Extract the [X, Y] coordinate from the center of the cell holding the provided text.  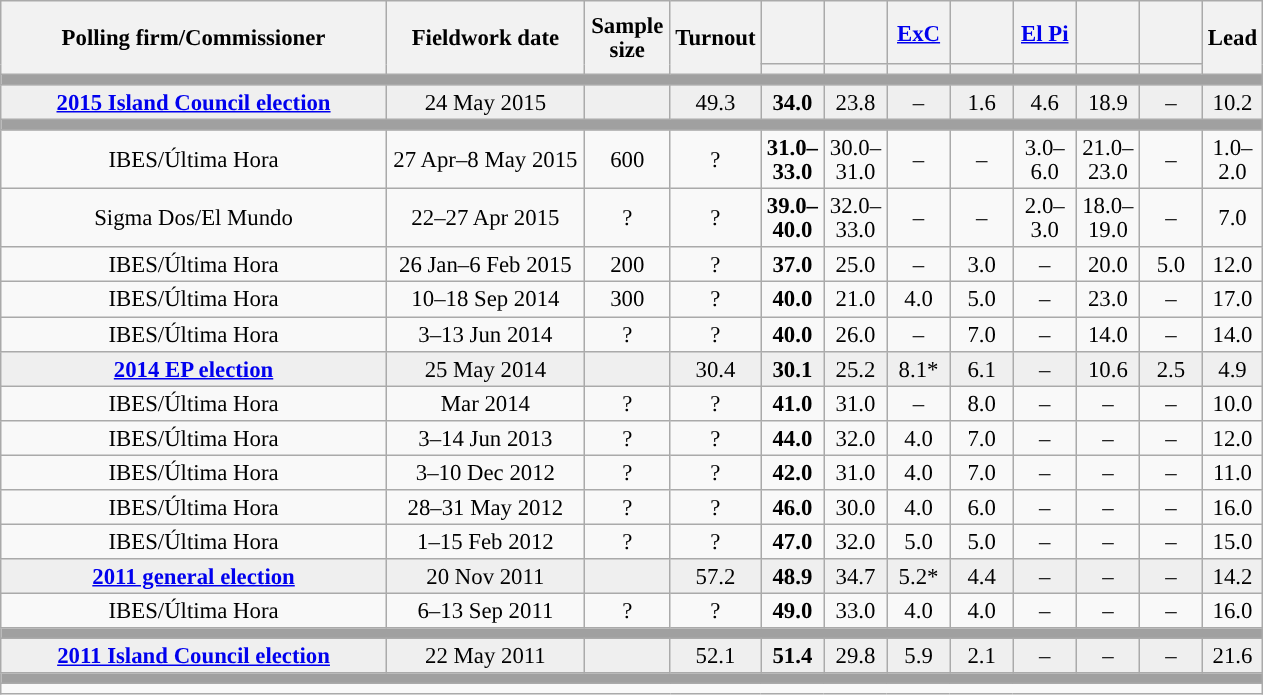
44.0 [792, 438]
30.4 [716, 368]
23.0 [1108, 300]
3–14 Jun 2013 [485, 438]
15.0 [1232, 542]
25.0 [856, 266]
51.4 [792, 656]
18.0–19.0 [1108, 218]
Mar 2014 [485, 404]
17.0 [1232, 300]
33.0 [856, 610]
34.7 [856, 576]
23.8 [856, 102]
41.0 [792, 404]
Fieldwork date [485, 38]
8.0 [982, 404]
49.0 [792, 610]
2.5 [1170, 368]
Polling firm/Commissioner [194, 38]
18.9 [1108, 102]
25.2 [856, 368]
28–31 May 2012 [485, 508]
11.0 [1232, 472]
3.0 [982, 266]
6.0 [982, 508]
52.1 [716, 656]
200 [627, 266]
2.0–3.0 [1044, 218]
1–15 Feb 2012 [485, 542]
6–13 Sep 2011 [485, 610]
47.0 [792, 542]
4.6 [1044, 102]
20 Nov 2011 [485, 576]
Sample size [627, 38]
30.0 [856, 508]
1.0–2.0 [1232, 160]
Sigma Dos/El Mundo [194, 218]
8.1* [918, 368]
32.0–33.0 [856, 218]
26.0 [856, 334]
57.2 [716, 576]
1.6 [982, 102]
El Pi [1044, 32]
10.6 [1108, 368]
6.1 [982, 368]
10–18 Sep 2014 [485, 300]
ExC [918, 32]
46.0 [792, 508]
26 Jan–6 Feb 2015 [485, 266]
20.0 [1108, 266]
22 May 2011 [485, 656]
14.2 [1232, 576]
600 [627, 160]
5.9 [918, 656]
10.2 [1232, 102]
34.0 [792, 102]
21.0–23.0 [1108, 160]
10.0 [1232, 404]
48.9 [792, 576]
24 May 2015 [485, 102]
37.0 [792, 266]
4.9 [1232, 368]
2.1 [982, 656]
3.0–6.0 [1044, 160]
27 Apr–8 May 2015 [485, 160]
30.1 [792, 368]
21.0 [856, 300]
3–10 Dec 2012 [485, 472]
300 [627, 300]
25 May 2014 [485, 368]
42.0 [792, 472]
2014 EP election [194, 368]
21.6 [1232, 656]
49.3 [716, 102]
Lead [1232, 38]
22–27 Apr 2015 [485, 218]
4.4 [982, 576]
2011 general election [194, 576]
31.0–33.0 [792, 160]
Turnout [716, 38]
30.0–31.0 [856, 160]
2011 Island Council election [194, 656]
3–13 Jun 2014 [485, 334]
5.2* [918, 576]
29.8 [856, 656]
39.0–40.0 [792, 218]
2015 Island Council election [194, 102]
